Locate the cell with the specified text and output its [x, y] center coordinate. 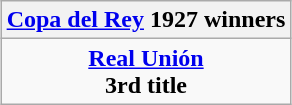
Copa del Rey 1927 winners [146, 20]
Real Unión3rd title [146, 72]
